Return the (X, Y) coordinate for the center point of the cell that contains the specified text.  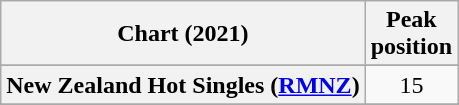
15 (411, 85)
New Zealand Hot Singles (RMNZ) (183, 85)
Chart (2021) (183, 34)
Peakposition (411, 34)
